Capture the cell that displays the provided text and extract its [x, y] central coordinate. 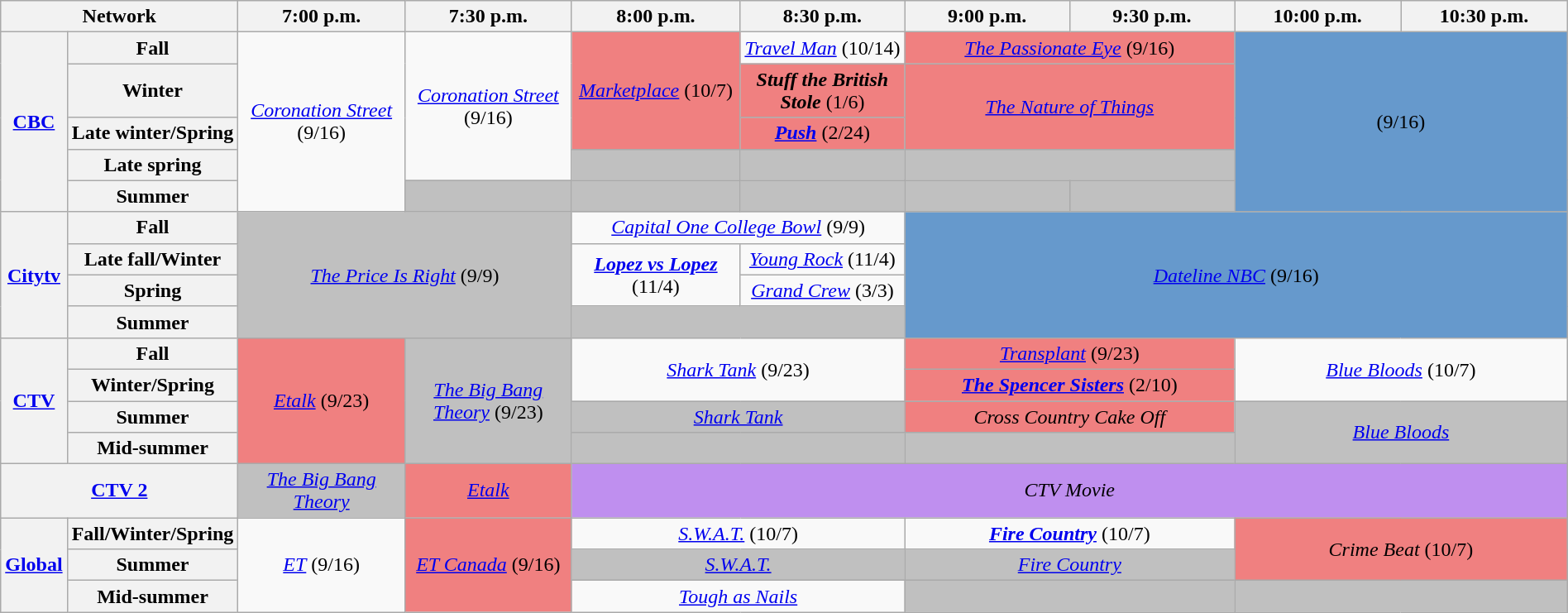
The Big Bang Theory (9/23) [488, 400]
Lopez vs Lopez (11/4) [656, 275]
Fall/Winter/Spring [152, 534]
Tough as Nails [738, 596]
Marketplace (10/7) [656, 91]
Dateline NBC (9/16) [1236, 275]
Shark Tank [738, 416]
9:00 p.m. [987, 17]
The Passionate Eye (9/16) [1070, 48]
Grand Crew (3/3) [822, 290]
Spring [152, 290]
8:00 p.m. [656, 17]
Blue Bloods [1401, 432]
CTV 2 [119, 491]
Late spring [152, 165]
CTV Movie [1069, 491]
Network [119, 17]
Citytv [34, 275]
Blue Bloods (10/7) [1401, 369]
Global [34, 565]
The Price Is Right (9/9) [405, 275]
Young Rock (11/4) [822, 259]
Etalk [488, 491]
10:00 p.m. [1318, 17]
CBC [34, 122]
Fire Country (10/7) [1070, 534]
Late fall/Winter [152, 259]
Cross Country Cake Off [1070, 416]
8:30 p.m. [822, 17]
7:00 p.m. [322, 17]
The Nature of Things [1070, 106]
Shark Tank (9/23) [738, 369]
7:30 p.m. [488, 17]
Late winter/Spring [152, 133]
Etalk (9/23) [322, 400]
ET Canada (9/16) [488, 565]
Push (2/24) [822, 133]
10:30 p.m. [1484, 17]
Travel Man (10/14) [822, 48]
The Spencer Sisters (2/10) [1070, 385]
S.W.A.T. [738, 565]
ET (9/16) [322, 565]
Winter [152, 91]
Crime Beat (10/7) [1401, 549]
The Big Bang Theory [322, 491]
CTV [34, 400]
9:30 p.m. [1151, 17]
Transplant (9/23) [1070, 353]
(9/16) [1401, 122]
Winter/Spring [152, 385]
Capital One College Bowl (9/9) [738, 227]
Fire Country [1070, 565]
S.W.A.T. (10/7) [738, 534]
Stuff the British Stole (1/6) [822, 91]
